Pinpoint the cell where the given text exists, returning its (x, y) midpoint coordinate. 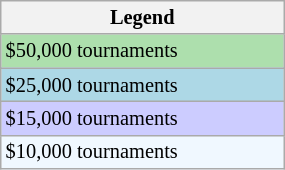
$15,000 tournaments (142, 118)
$50,000 tournaments (142, 51)
Legend (142, 17)
$25,000 tournaments (142, 85)
$10,000 tournaments (142, 152)
